Find where the given text appears and provide that cell's center as (x, y) coordinate. 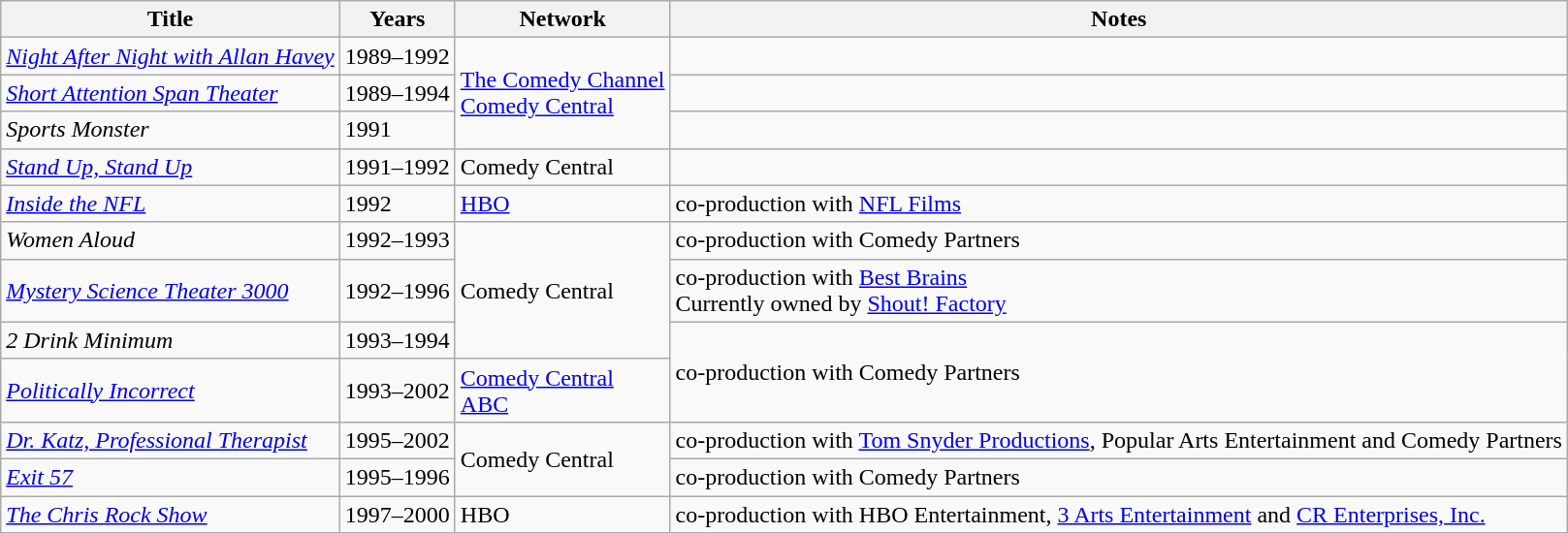
Sports Monster (171, 130)
The Comedy ChannelComedy Central (562, 93)
Women Aloud (171, 240)
co-production with Best BrainsCurrently owned by Shout! Factory (1119, 291)
Inside the NFL (171, 204)
1993–1994 (398, 340)
The Chris Rock Show (171, 515)
Mystery Science Theater 3000 (171, 291)
Network (562, 19)
co-production with HBO Entertainment, 3 Arts Entertainment and CR Enterprises, Inc. (1119, 515)
co-production with Tom Snyder Productions, Popular Arts Entertainment and Comedy Partners (1119, 440)
1992 (398, 204)
Short Attention Span Theater (171, 93)
Notes (1119, 19)
Years (398, 19)
2 Drink Minimum (171, 340)
1989–1994 (398, 93)
1995–2002 (398, 440)
co-production with NFL Films (1119, 204)
1991–1992 (398, 167)
Dr. Katz, Professional Therapist (171, 440)
1989–1992 (398, 56)
Politically Incorrect (171, 390)
Comedy CentralABC (562, 390)
1992–1993 (398, 240)
1993–2002 (398, 390)
1992–1996 (398, 291)
Stand Up, Stand Up (171, 167)
1991 (398, 130)
Title (171, 19)
Night After Night with Allan Havey (171, 56)
1995–1996 (398, 477)
Exit 57 (171, 477)
1997–2000 (398, 515)
